Capture the cell that displays the provided text and extract its [X, Y] central coordinate. 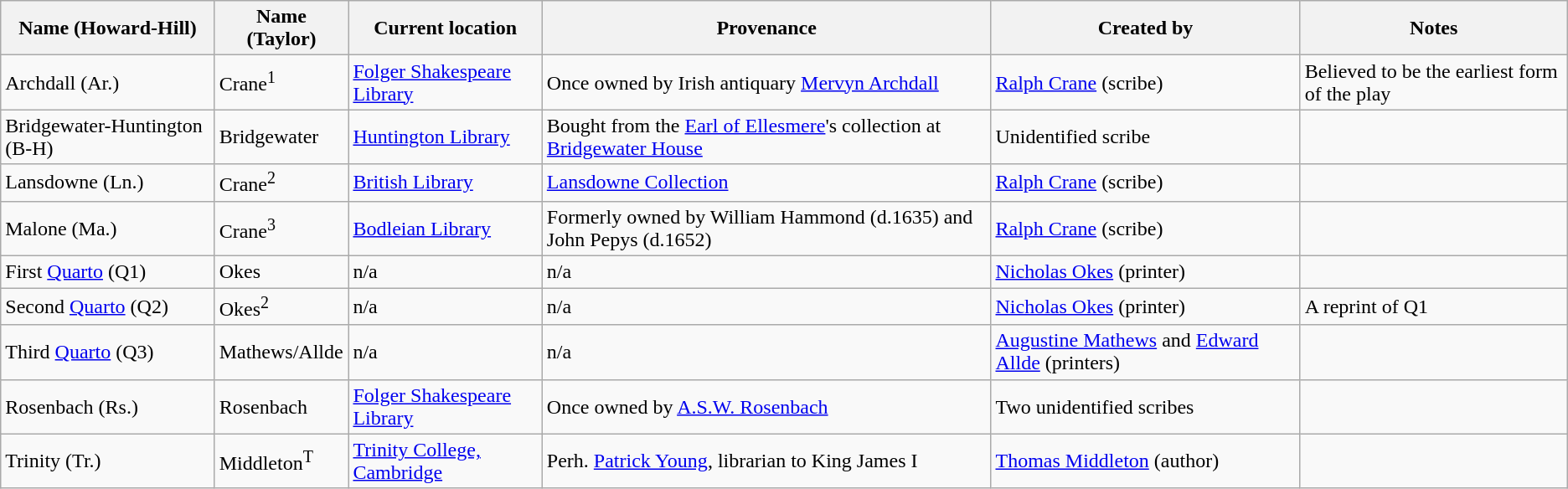
Thomas Middleton (author) [1146, 461]
Second Quarto (Q2) [107, 306]
MiddletonT [281, 461]
Once owned by A.S.W. Rosenbach [766, 407]
Unidentified scribe [1146, 137]
Believed to be the earliest form of the play [1434, 82]
Trinity College, Cambridge [446, 461]
Bought from the Earl of Ellesmere's collection at Bridgewater House [766, 137]
Once owned by Irish antiquary Mervyn Archdall [766, 82]
Two unidentified scribes [1146, 407]
Notes [1434, 28]
Current location [446, 28]
Trinity (Tr.) [107, 461]
Augustine Mathews and Edward Allde (printers) [1146, 352]
Huntington Library [446, 137]
Okes2 [281, 306]
Mathews/Allde [281, 352]
Formerly owned by William Hammond (d.1635) and John Pepys (d.1652) [766, 228]
Crane2 [281, 183]
Crane1 [281, 82]
Rosenbach [281, 407]
Third Quarto (Q3) [107, 352]
Lansdowne Collection [766, 183]
Bodleian Library [446, 228]
A reprint of Q1 [1434, 306]
Name (Taylor) [281, 28]
First Quarto (Q1) [107, 272]
Bridgewater-Huntington (B-H) [107, 137]
Name (Howard-Hill) [107, 28]
Created by [1146, 28]
Malone (Ma.) [107, 228]
Bridgewater [281, 137]
Archdall (Ar.) [107, 82]
Okes [281, 272]
Crane3 [281, 228]
Provenance [766, 28]
British Library [446, 183]
Rosenbach (Rs.) [107, 407]
Perh. Patrick Young, librarian to King James I [766, 461]
Lansdowne (Ln.) [107, 183]
